For the text-containing cell, return its midpoint in (X, Y) coordinate format. 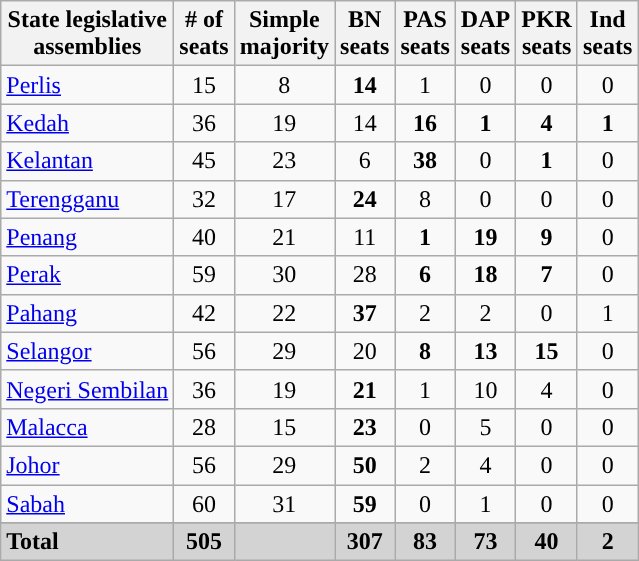
45 (204, 161)
PASseats (425, 34)
7 (547, 275)
Negeri Sembilan (88, 389)
17 (284, 199)
Indseats (607, 34)
32 (204, 199)
Pahang (88, 313)
18 (485, 275)
DAPseats (485, 34)
Perak (88, 275)
Perlis (88, 85)
31 (284, 503)
307 (365, 542)
13 (485, 351)
20 (365, 351)
PKRseats (547, 34)
16 (425, 123)
60 (204, 503)
83 (425, 542)
30 (284, 275)
50 (365, 465)
38 (425, 161)
Kedah (88, 123)
Kelantan (88, 161)
Simplemajority (284, 34)
42 (204, 313)
Malacca (88, 427)
24 (365, 199)
5 (485, 427)
505 (204, 542)
11 (365, 237)
BNseats (365, 34)
10 (485, 389)
37 (365, 313)
Terengganu (88, 199)
# ofseats (204, 34)
Penang (88, 237)
Selangor (88, 351)
Sabah (88, 503)
9 (547, 237)
73 (485, 542)
22 (284, 313)
Johor (88, 465)
State legislativeassemblies (88, 34)
Total (88, 542)
